Return (x, y) of the center of cell containing provided text 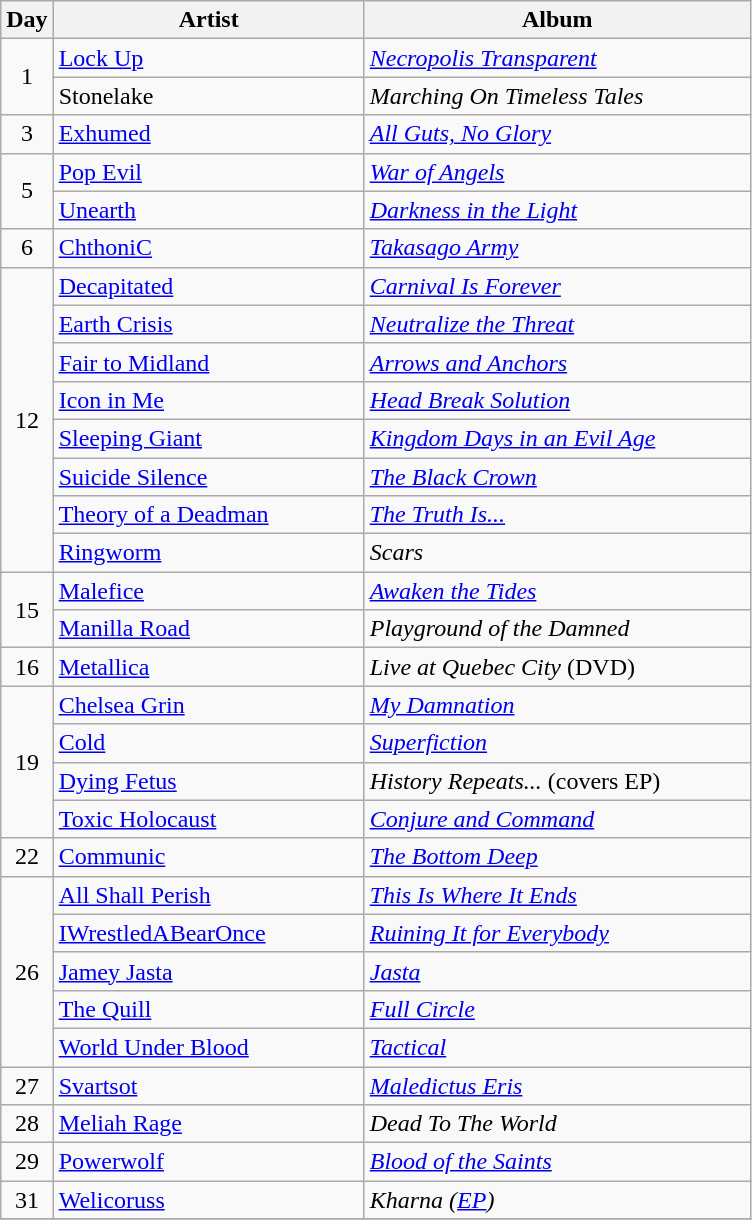
Communic (208, 857)
5 (27, 191)
19 (27, 762)
My Damnation (557, 705)
Superfiction (557, 743)
Theory of a Deadman (208, 515)
Tactical (557, 1047)
Conjure and Command (557, 819)
Scars (557, 553)
Sleeping Giant (208, 438)
Necropolis Transparent (557, 58)
Neutralize the Threat (557, 324)
Cold (208, 743)
16 (27, 667)
Icon in Me (208, 400)
Artist (208, 20)
History Repeats... (covers EP) (557, 781)
Unearth (208, 210)
Darkness in the Light (557, 210)
Jamey Jasta (208, 971)
22 (27, 857)
Dead To The World (557, 1124)
Full Circle (557, 1009)
Jasta (557, 971)
Powerwolf (208, 1162)
Lock Up (208, 58)
Live at Quebec City (DVD) (557, 667)
Malefice (208, 591)
War of Angels (557, 172)
15 (27, 610)
Playground of the Damned (557, 629)
12 (27, 419)
Album (557, 20)
This Is Where It Ends (557, 895)
Earth Crisis (208, 324)
Exhumed (208, 134)
The Truth Is... (557, 515)
Fair to Midland (208, 362)
Marching On Timeless Tales (557, 96)
31 (27, 1200)
Kharna (EP) (557, 1200)
Head Break Solution (557, 400)
Meliah Rage (208, 1124)
Ruining It for Everybody (557, 933)
3 (27, 134)
Suicide Silence (208, 477)
IWrestledABearOnce (208, 933)
Maledictus Eris (557, 1085)
Toxic Holocaust (208, 819)
Stonelake (208, 96)
The Black Crown (557, 477)
Decapitated (208, 286)
Svartsot (208, 1085)
Day (27, 20)
All Shall Perish (208, 895)
27 (27, 1085)
The Bottom Deep (557, 857)
World Under Blood (208, 1047)
Ringworm (208, 553)
Blood of the Saints (557, 1162)
Awaken the Tides (557, 591)
ChthoniC (208, 248)
6 (27, 248)
Dying Fetus (208, 781)
The Quill (208, 1009)
28 (27, 1124)
26 (27, 971)
Pop Evil (208, 172)
Chelsea Grin (208, 705)
Arrows and Anchors (557, 362)
Metallica (208, 667)
All Guts, No Glory (557, 134)
Welicoruss (208, 1200)
1 (27, 77)
Takasago Army (557, 248)
Kingdom Days in an Evil Age (557, 438)
Carnival Is Forever (557, 286)
29 (27, 1162)
Manilla Road (208, 629)
